Determine the [x, y] coordinate at the center of the cell enclosing the given text.  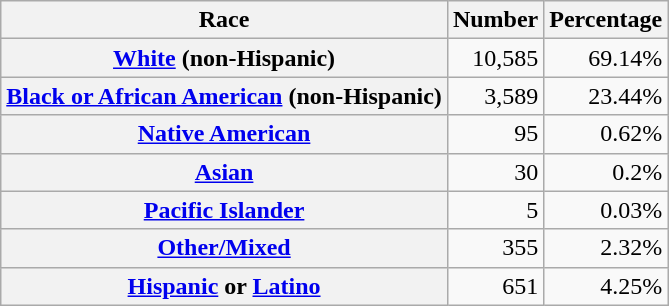
30 [495, 172]
White (non-Hispanic) [224, 58]
23.44% [606, 96]
2.32% [606, 248]
651 [495, 286]
355 [495, 248]
69.14% [606, 58]
Race [224, 20]
0.2% [606, 172]
Pacific Islander [224, 210]
3,589 [495, 96]
10,585 [495, 58]
Asian [224, 172]
95 [495, 134]
Hispanic or Latino [224, 286]
Black or African American (non-Hispanic) [224, 96]
5 [495, 210]
Other/Mixed [224, 248]
0.62% [606, 134]
Percentage [606, 20]
Number [495, 20]
4.25% [606, 286]
Native American [224, 134]
0.03% [606, 210]
